Pinpoint the cell where the given text exists, returning its (x, y) midpoint coordinate. 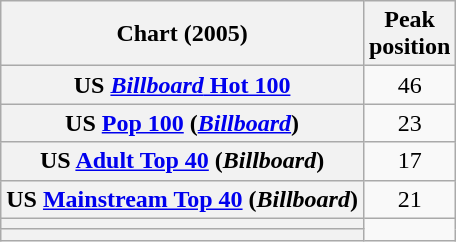
Chart (2005) (182, 34)
Peakposition (409, 34)
US Billboard Hot 100 (182, 85)
17 (409, 161)
US Mainstream Top 40 (Billboard) (182, 199)
21 (409, 199)
US Pop 100 (Billboard) (182, 123)
US Adult Top 40 (Billboard) (182, 161)
23 (409, 123)
46 (409, 85)
